Determine the (X, Y) coordinate at the center of the cell enclosing the given text.  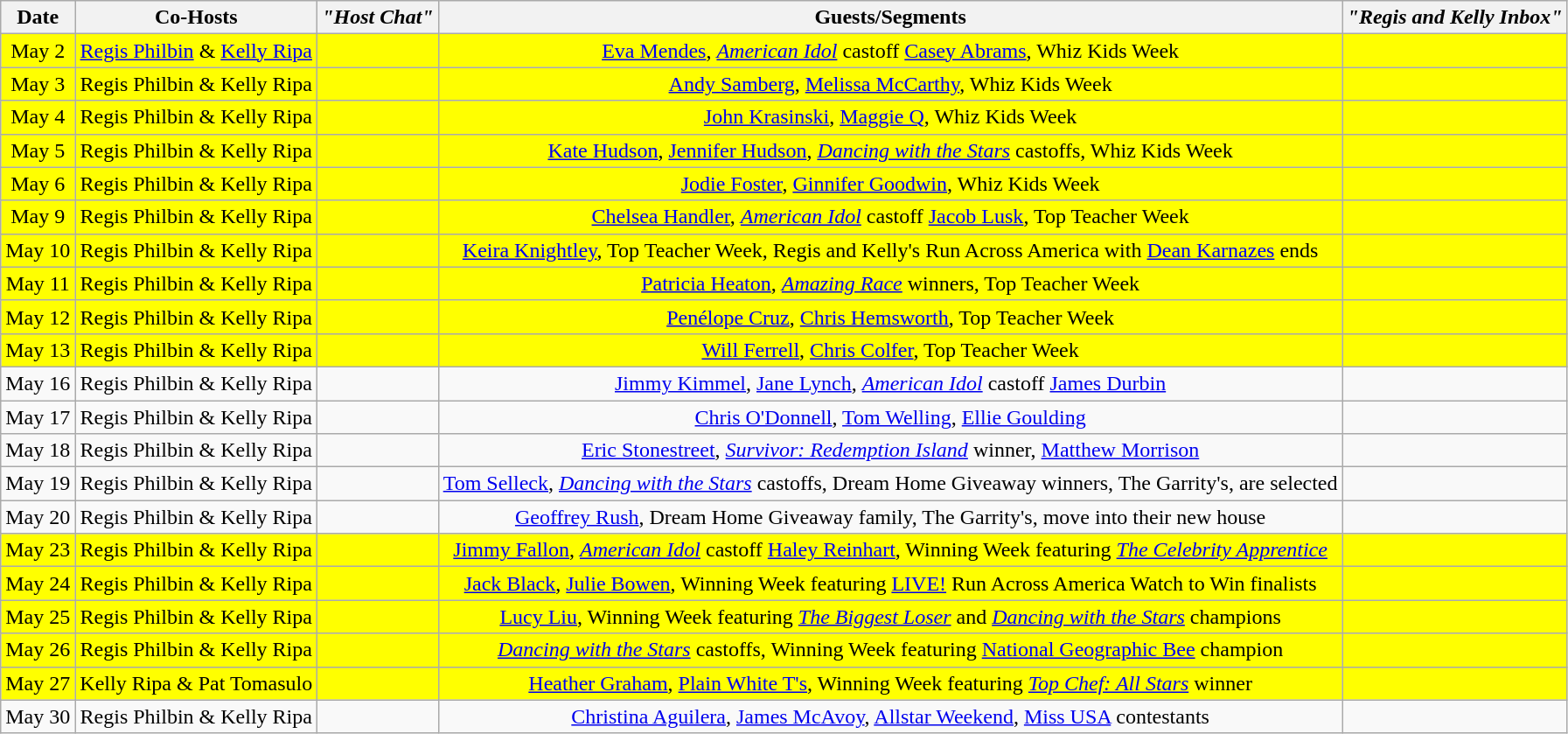
Chelsea Handler, American Idol castoff Jacob Lusk, Top Teacher Week (890, 217)
May 20 (38, 517)
May 27 (38, 683)
May 24 (38, 584)
Eric Stonestreet, Survivor: Redemption Island winner, Matthew Morrison (890, 451)
"Host Chat" (378, 17)
May 16 (38, 383)
Tom Selleck, Dancing with the Stars castoffs, Dream Home Giveaway winners, The Garrity's, are selected (890, 484)
Keira Knightley, Top Teacher Week, Regis and Kelly's Run Across America with Dean Karnazes ends (890, 250)
John Krasinski, Maggie Q, Whiz Kids Week (890, 117)
May 9 (38, 217)
May 19 (38, 484)
Andy Samberg, Melissa McCarthy, Whiz Kids Week (890, 84)
"Regis and Kelly Inbox" (1455, 17)
Jimmy Fallon, American Idol castoff Haley Reinhart, Winning Week featuring The Celebrity Apprentice (890, 550)
Kate Hudson, Jennifer Hudson, Dancing with the Stars castoffs, Whiz Kids Week (890, 150)
May 30 (38, 717)
Geoffrey Rush, Dream Home Giveaway family, The Garrity's, move into their new house (890, 517)
May 3 (38, 84)
Date (38, 17)
Heather Graham, Plain White T's, Winning Week featuring Top Chef: All Stars winner (890, 683)
May 2 (38, 51)
May 25 (38, 617)
May 26 (38, 650)
May 23 (38, 550)
May 4 (38, 117)
Guests/Segments (890, 17)
Lucy Liu, Winning Week featuring The Biggest Loser and Dancing with the Stars champions (890, 617)
Jimmy Kimmel, Jane Lynch, American Idol castoff James Durbin (890, 383)
Dancing with the Stars castoffs, Winning Week featuring National Geographic Bee champion (890, 650)
Eva Mendes, American Idol castoff Casey Abrams, Whiz Kids Week (890, 51)
May 13 (38, 350)
May 10 (38, 250)
Jack Black, Julie Bowen, Winning Week featuring LIVE! Run Across America Watch to Win finalists (890, 584)
Patricia Heaton, Amazing Race winners, Top Teacher Week (890, 283)
Christina Aguilera, James McAvoy, Allstar Weekend, Miss USA contestants (890, 717)
May 6 (38, 184)
Jodie Foster, Ginnifer Goodwin, Whiz Kids Week (890, 184)
May 11 (38, 283)
May 17 (38, 417)
Chris O'Donnell, Tom Welling, Ellie Goulding (890, 417)
May 12 (38, 317)
Will Ferrell, Chris Colfer, Top Teacher Week (890, 350)
Penélope Cruz, Chris Hemsworth, Top Teacher Week (890, 317)
May 18 (38, 451)
Kelly Ripa & Pat Tomasulo (196, 683)
Co-Hosts (196, 17)
May 5 (38, 150)
